Provide the [x, y] coordinate of the cell's center where the given text is located.  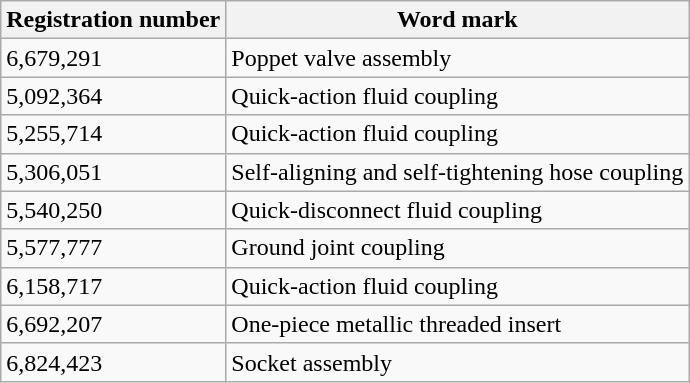
Word mark [458, 20]
Self-aligning and self-tightening hose coupling [458, 172]
Quick-disconnect fluid coupling [458, 210]
5,255,714 [114, 134]
5,540,250 [114, 210]
5,306,051 [114, 172]
6,824,423 [114, 362]
Socket assembly [458, 362]
Ground joint coupling [458, 248]
5,577,777 [114, 248]
Registration number [114, 20]
6,679,291 [114, 58]
Poppet valve assembly [458, 58]
5,092,364 [114, 96]
6,692,207 [114, 324]
6,158,717 [114, 286]
One-piece metallic threaded insert [458, 324]
